Scan for the cell matching the given text and deliver its [x, y] coordinate at center. 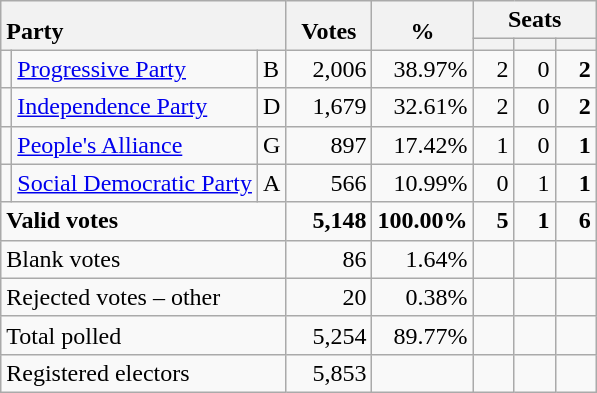
6 [576, 221]
5,254 [329, 335]
5 [494, 221]
86 [329, 259]
Progressive Party [135, 69]
17.42% [422, 145]
20 [329, 297]
B [271, 69]
566 [329, 183]
Registered electors [144, 373]
Total polled [144, 335]
897 [329, 145]
Seats [534, 20]
Valid votes [144, 221]
0.38% [422, 297]
Social Democratic Party [135, 183]
10.99% [422, 183]
% [422, 26]
Rejected votes – other [144, 297]
D [271, 107]
32.61% [422, 107]
89.77% [422, 335]
People's Alliance [135, 145]
2,006 [329, 69]
Votes [329, 26]
A [271, 183]
Party [144, 26]
Blank votes [144, 259]
G [271, 145]
1.64% [422, 259]
5,148 [329, 221]
1,679 [329, 107]
100.00% [422, 221]
38.97% [422, 69]
5,853 [329, 373]
Independence Party [135, 107]
